Determine the [X, Y] coordinate at the center of the cell enclosing the given text.  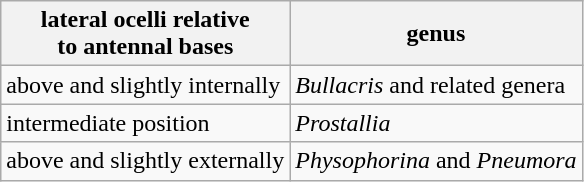
above and slightly externally [146, 161]
Prostallia [436, 123]
intermediate position [146, 123]
Bullacris and related genera [436, 85]
lateral ocelli relativeto antennal bases [146, 34]
genus [436, 34]
Physophorina and Pneumora [436, 161]
above and slightly internally [146, 85]
